Return (x, y) of the center of cell containing provided text 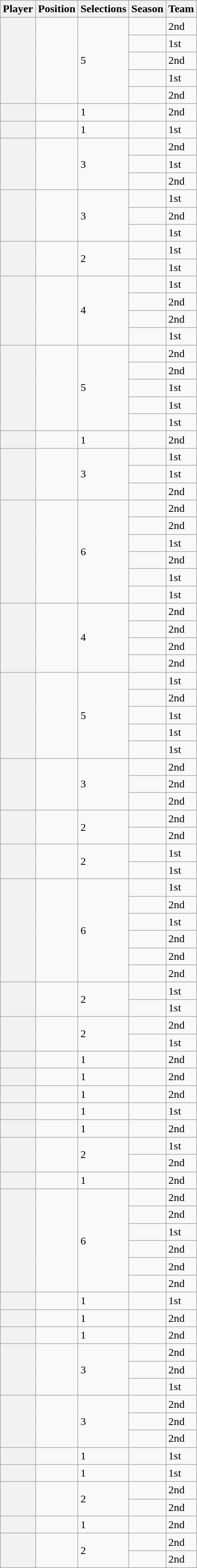
Season (148, 9)
Team (181, 9)
Player (18, 9)
Position (57, 9)
Selections (103, 9)
